Provide the (X, Y) coordinate of the cell's center where the given text is located.  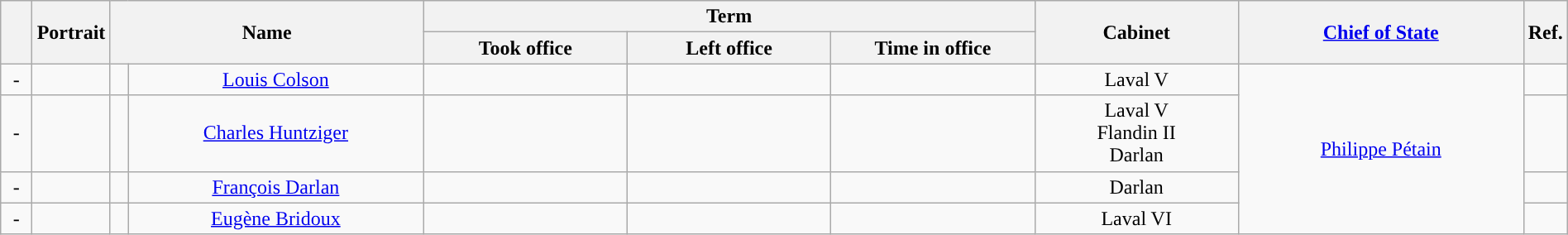
Portrait (71, 32)
Left office (729, 48)
Philippe Pétain (1381, 149)
François Darlan (276, 187)
Laval V (1136, 79)
Laval VFlandin IIDarlan (1136, 133)
Eugène Bridoux (276, 218)
Took office (525, 48)
Chief of State (1381, 32)
Name (266, 32)
Charles Huntziger (276, 133)
Laval VI (1136, 218)
Ref. (1545, 32)
Cabinet (1136, 32)
Time in office (933, 48)
Louis Colson (276, 79)
Darlan (1136, 187)
Term (729, 17)
